Provide the [X, Y] coordinate of the cell's center where the given text is located.  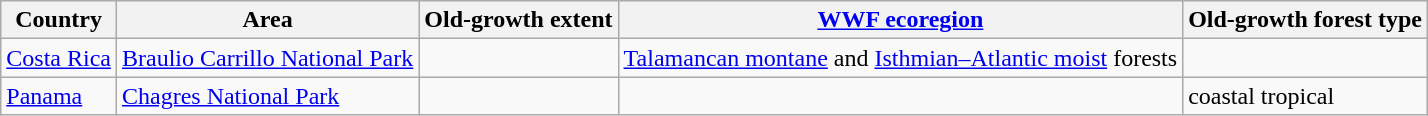
Braulio Carrillo National Park [267, 58]
Panama [59, 96]
Old-growth extent [518, 20]
Talamancan montane and Isthmian–Atlantic moist forests [900, 58]
Costa Rica [59, 58]
WWF ecoregion [900, 20]
Old-growth forest type [1306, 20]
Area [267, 20]
Country [59, 20]
Chagres National Park [267, 96]
coastal tropical [1306, 96]
